Provide the [X, Y] coordinate of the cell's center where the given text is located.  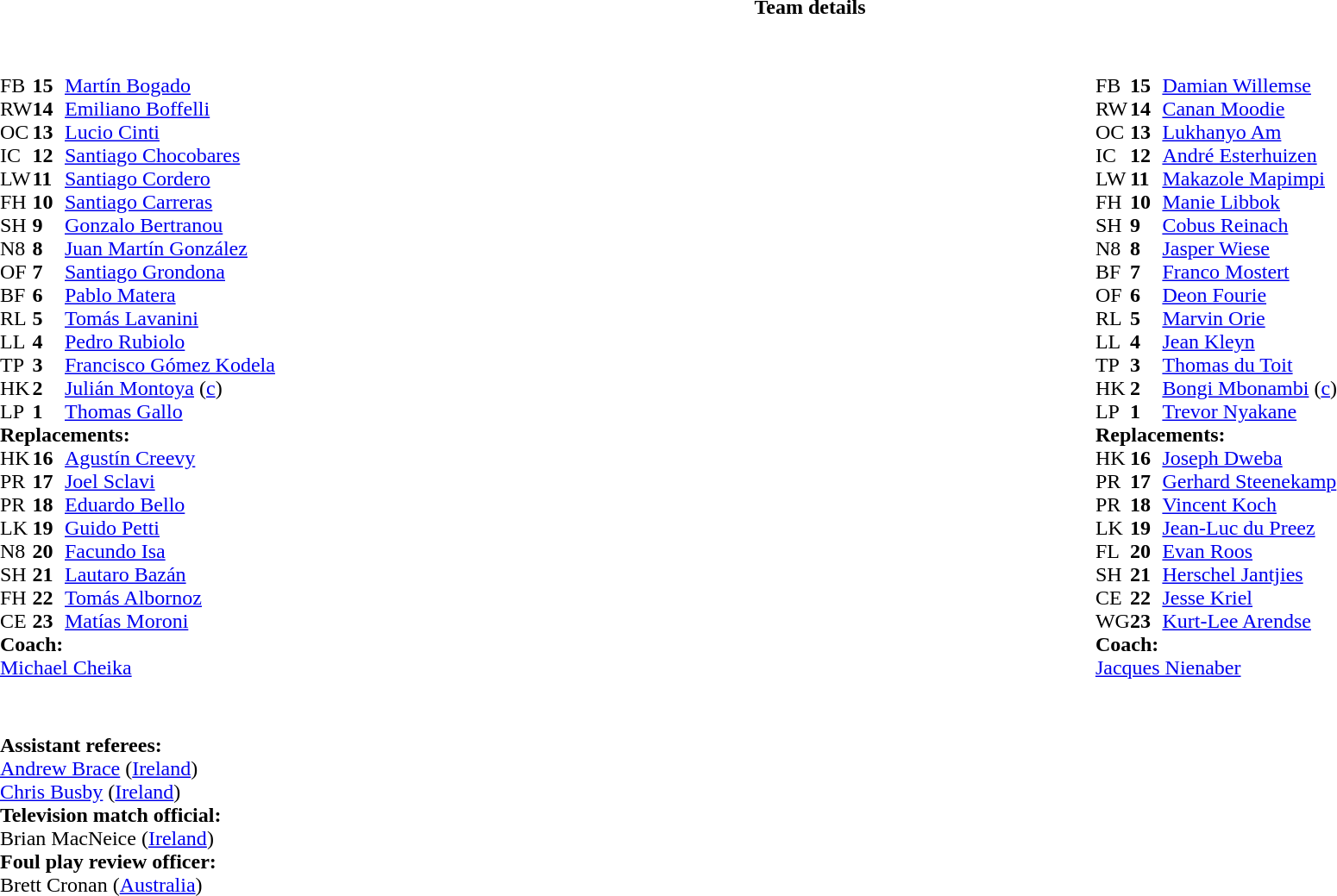
Deon Fourie [1249, 295]
Jean-Luc du Preez [1249, 528]
Michael Cheika [138, 667]
Santiago Carreras [170, 202]
Trevor Nyakane [1249, 412]
WG [1113, 621]
Damian Willemse [1249, 86]
Thomas du Toit [1249, 366]
Eduardo Bello [170, 505]
Facundo Isa [170, 552]
Tomás Albornoz [170, 598]
Francisco Gómez Kodela [170, 366]
Jesse Kriel [1249, 598]
André Esterhuizen [1249, 155]
Agustín Creevy [170, 459]
Jean Kleyn [1249, 341]
Franco Mostert [1249, 273]
Santiago Chocobares [170, 155]
FL [1113, 552]
Lukhanyo Am [1249, 133]
Matías Moroni [170, 621]
Santiago Grondona [170, 273]
Lautaro Bazán [170, 574]
Gonzalo Bertranou [170, 226]
Bongi Mbonambi (c) [1249, 388]
Lucio Cinti [170, 133]
Pablo Matera [170, 295]
Tomás Lavanini [170, 319]
Juan Martín González [170, 248]
Santiago Cordero [170, 179]
Martín Bogado [170, 86]
Guido Petti [170, 528]
Manie Libbok [1249, 202]
Jasper Wiese [1249, 248]
Evan Roos [1249, 552]
Marvin Orie [1249, 319]
Pedro Rubiolo [170, 341]
Vincent Koch [1249, 505]
Jacques Nienaber [1216, 667]
Gerhard Steenekamp [1249, 481]
Emiliano Boffelli [170, 109]
Herschel Jantjies [1249, 574]
Joel Sclavi [170, 481]
Cobus Reinach [1249, 226]
Makazole Mapimpi [1249, 179]
Julián Montoya (c) [170, 388]
Canan Moodie [1249, 109]
Kurt-Lee Arendse [1249, 621]
Joseph Dweba [1249, 459]
Thomas Gallo [170, 412]
